Scan for the cell matching the given text and deliver its (x, y) coordinate at center. 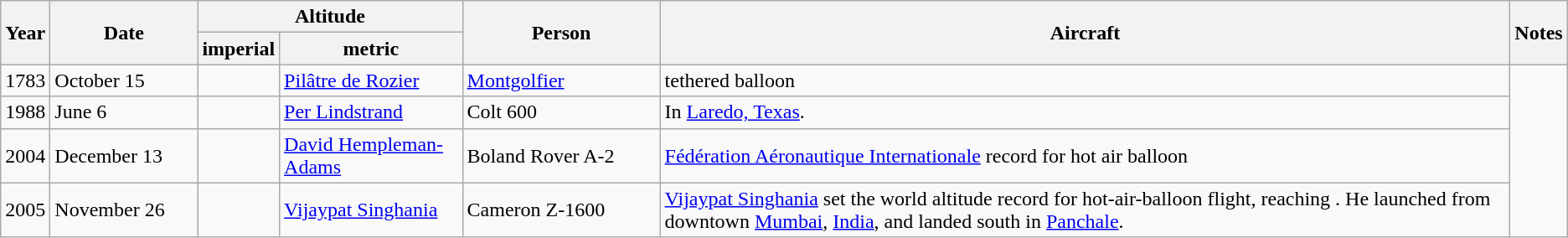
Fédération Aéronautique Internationale record for hot air balloon (1086, 156)
2004 (25, 156)
1988 (25, 112)
Vijaypat Singhania (371, 210)
Pilâtre de Rozier (371, 80)
Date (124, 33)
imperial (239, 49)
David Hempleman-Adams (371, 156)
October 15 (124, 80)
November 26 (124, 210)
Altitude (330, 17)
December 13 (124, 156)
Montgolfier (561, 80)
metric (371, 49)
1783 (25, 80)
Aircraft (1086, 33)
Year (25, 33)
tethered balloon (1086, 80)
Boland Rover A-2 (561, 156)
Cameron Z-1600 (561, 210)
June 6 (124, 112)
Per Lindstrand (371, 112)
Person (561, 33)
In Laredo, Texas. (1086, 112)
Notes (1539, 33)
Colt 600 (561, 112)
2005 (25, 210)
